Locate the cell with the specified text and output its (X, Y) center coordinate. 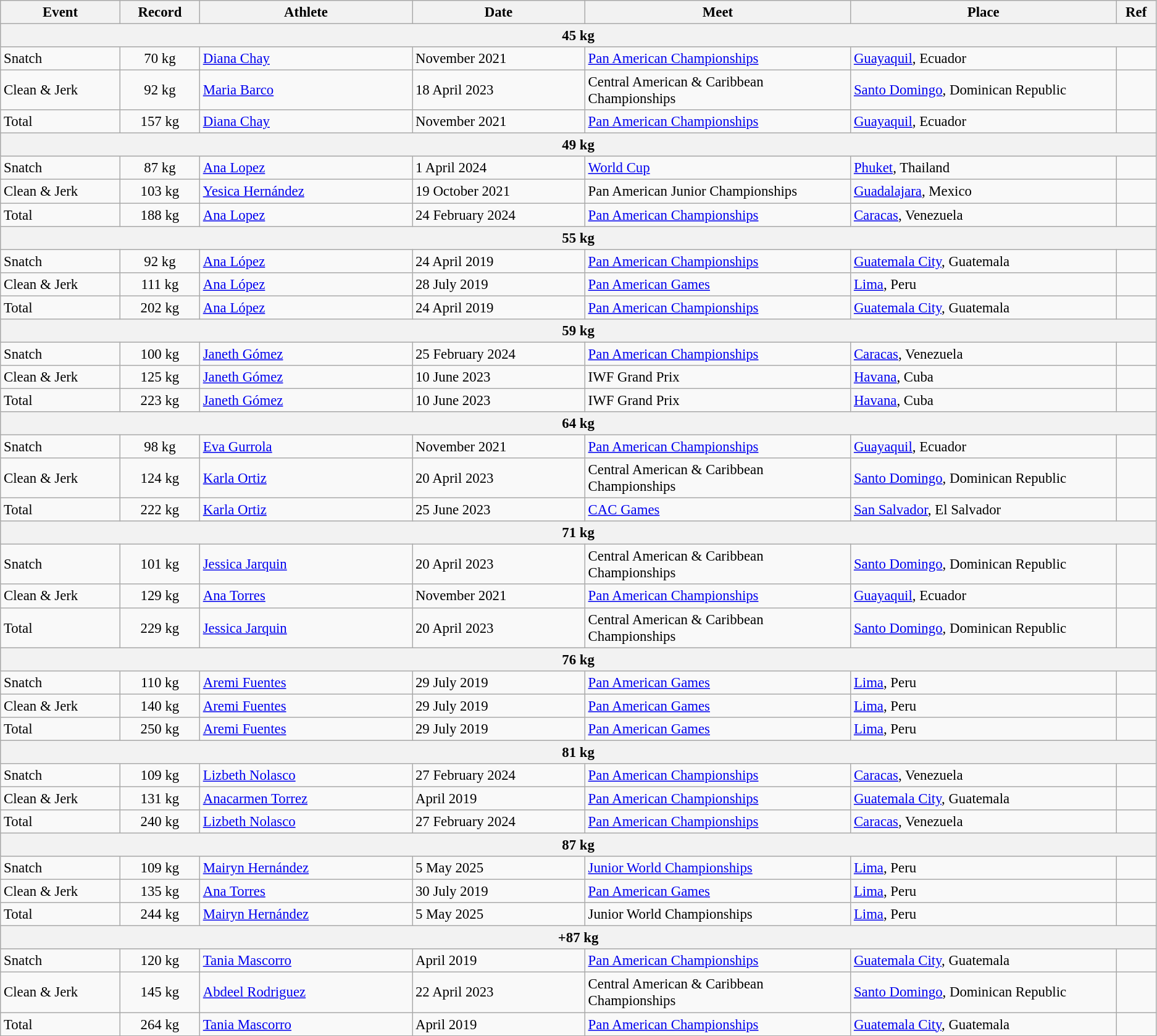
25 February 2024 (499, 354)
Eva Gurrola (306, 447)
135 kg (159, 892)
Date (499, 12)
25 June 2023 (499, 510)
Guadalajara, Mexico (984, 191)
140 kg (159, 706)
Event (61, 12)
76 kg (578, 659)
222 kg (159, 510)
18 April 2023 (499, 90)
Ref (1136, 12)
World Cup (717, 169)
CAC Games (717, 510)
223 kg (159, 400)
55 kg (578, 238)
Record (159, 12)
70 kg (159, 59)
71 kg (578, 533)
131 kg (159, 798)
125 kg (159, 377)
100 kg (159, 354)
103 kg (159, 191)
Meet (717, 12)
+87 kg (578, 938)
45 kg (578, 36)
19 October 2021 (499, 191)
264 kg (159, 1024)
202 kg (159, 307)
250 kg (159, 729)
Pan American Junior Championships (717, 191)
22 April 2023 (499, 993)
24 February 2024 (499, 215)
240 kg (159, 822)
129 kg (159, 596)
Yesica Hernández (306, 191)
San Salvador, El Salvador (984, 510)
30 July 2019 (499, 892)
28 July 2019 (499, 284)
Anacarmen Torrez (306, 798)
229 kg (159, 627)
Phuket, Thailand (984, 169)
98 kg (159, 447)
120 kg (159, 961)
49 kg (578, 145)
81 kg (578, 752)
1 April 2024 (499, 169)
Abdeel Rodriguez (306, 993)
64 kg (578, 424)
101 kg (159, 564)
145 kg (159, 993)
59 kg (578, 331)
Maria Barco (306, 90)
124 kg (159, 478)
157 kg (159, 122)
Athlete (306, 12)
244 kg (159, 914)
Place (984, 12)
111 kg (159, 284)
110 kg (159, 682)
188 kg (159, 215)
